Output the [x, y] coordinate of the center of the cell containing the given text.  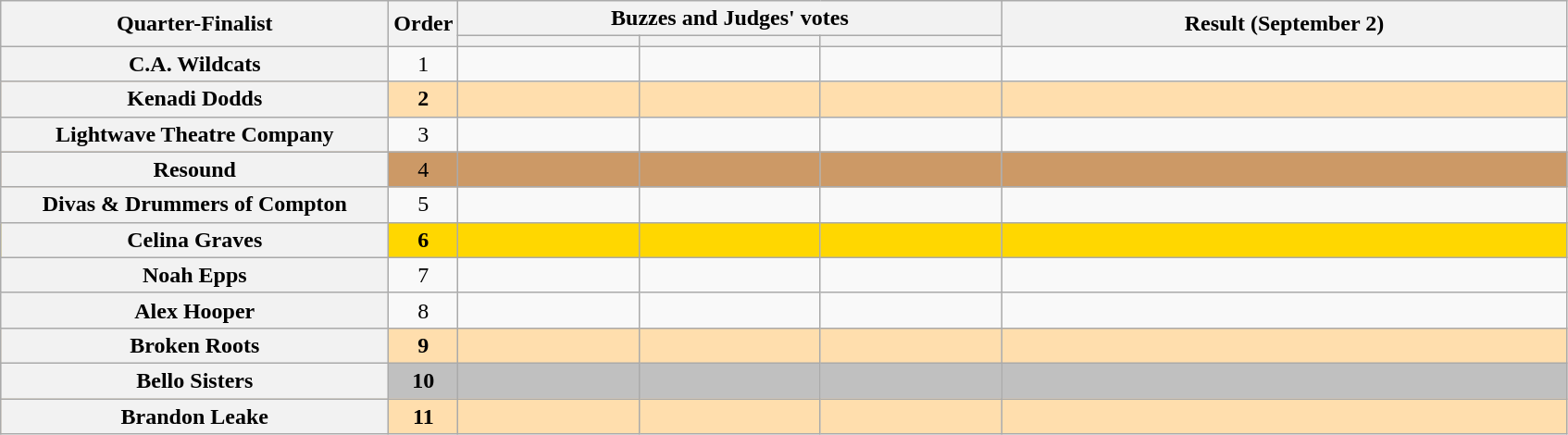
7 [424, 275]
Quarter-Finalist [194, 24]
Brandon Leake [194, 416]
Lightwave Theatre Company [194, 134]
9 [424, 345]
Noah Epps [194, 275]
2 [424, 99]
Buzzes and Judges' votes [729, 19]
Celina Graves [194, 240]
5 [424, 205]
Result (September 2) [1285, 24]
Broken Roots [194, 345]
11 [424, 416]
C.A. Wildcats [194, 64]
Resound [194, 169]
3 [424, 134]
6 [424, 240]
Alex Hooper [194, 310]
Divas & Drummers of Compton [194, 205]
Bello Sisters [194, 380]
Kenadi Dodds [194, 99]
8 [424, 310]
Order [424, 24]
4 [424, 169]
10 [424, 380]
1 [424, 64]
